Extract the [x, y] coordinate from the center of the cell holding the provided text.  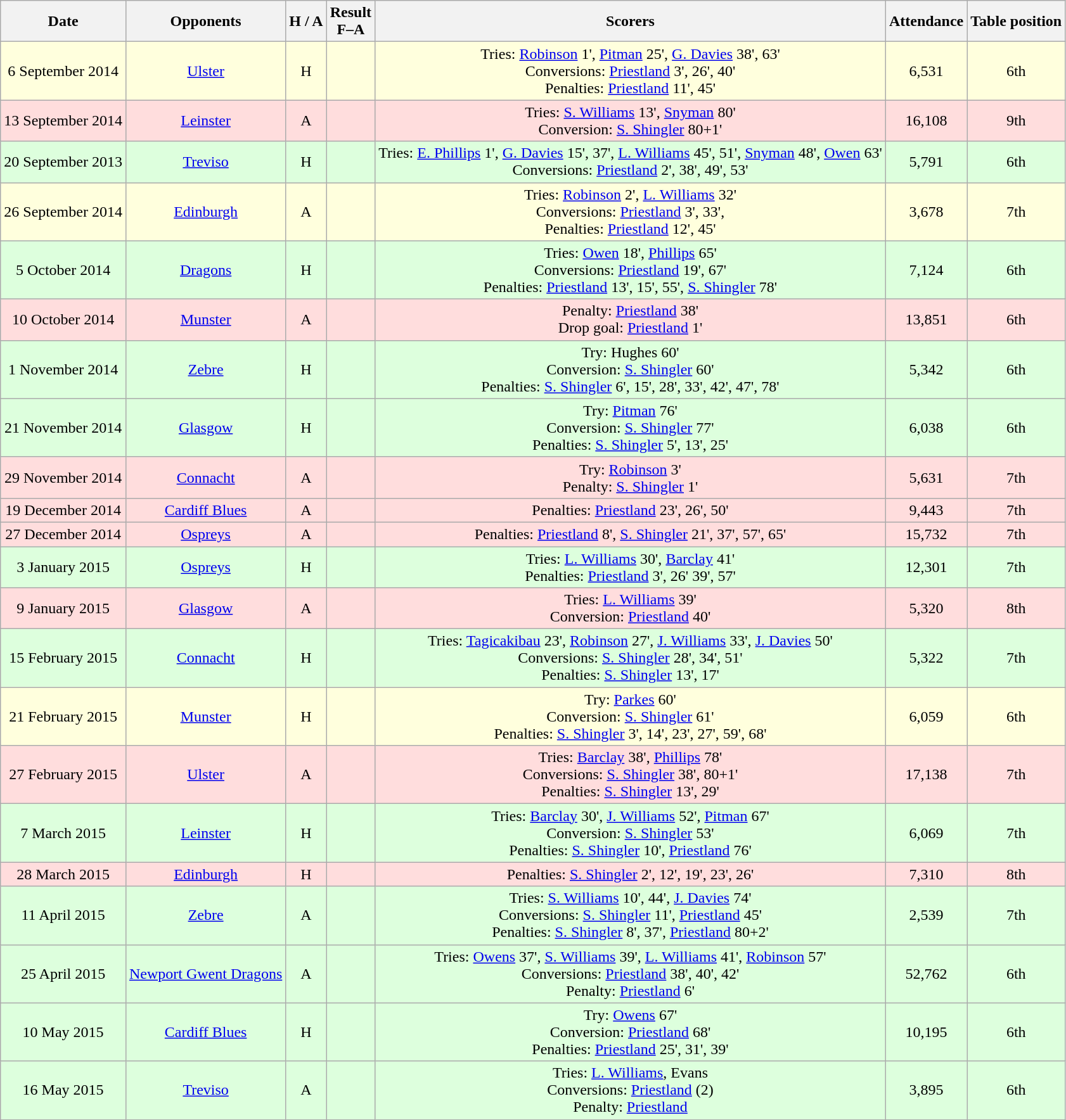
7 March 2015 [63, 833]
Penalty: Priestland 38'Drop goal: Priestland 1' [631, 319]
Table position [1017, 22]
5,322 [926, 658]
17,138 [926, 775]
16,108 [926, 120]
21 November 2014 [63, 428]
Try: Owens 67'Conversion: Priestland 68'Penalties: Priestland 25', 31', 39' [631, 1032]
6 September 2014 [63, 71]
Penalties: Priestland 8', S. Shingler 21', 37', 57', 65' [631, 534]
Tries: Barclay 38', Phillips 78'Conversions: S. Shingler 38', 80+1'Penalties: S. Shingler 13', 29' [631, 775]
29 November 2014 [63, 478]
12,301 [926, 566]
Date [63, 22]
Scorers [631, 22]
Tries: L. Williams 39'Conversion: Priestland 40' [631, 608]
5,342 [926, 369]
10 October 2014 [63, 319]
3,678 [926, 212]
10,195 [926, 1032]
Tries: Owens 37', S. Williams 39', L. Williams 41', Robinson 57'Conversions: Priestland 38', 40', 42'Penalty: Priestland 6' [631, 974]
6,059 [926, 716]
15 February 2015 [63, 658]
11 April 2015 [63, 915]
16 May 2015 [63, 1090]
Tries: S. Williams 13', Snyman 80'Conversion: S. Shingler 80+1' [631, 120]
6,531 [926, 71]
5,631 [926, 478]
25 April 2015 [63, 974]
6,069 [926, 833]
ResultF–A [350, 22]
26 September 2014 [63, 212]
Tries: Tagicakibau 23', Robinson 27', J. Williams 33', J. Davies 50'Conversions: S. Shingler 28', 34', 51'Penalties: S. Shingler 13', 17' [631, 658]
9 January 2015 [63, 608]
Tries: Owen 18', Phillips 65'Conversions: Priestland 19', 67'Penalties: Priestland 13', 15', 55', S. Shingler 78' [631, 270]
Try: Pitman 76'Conversion: S. Shingler 77'Penalties: S. Shingler 5', 13', 25' [631, 428]
7,310 [926, 874]
20 September 2013 [63, 162]
Opponents [205, 22]
Tries: S. Williams 10', 44', J. Davies 74'Conversions: S. Shingler 11', Priestland 45'Penalties: S. Shingler 8', 37', Priestland 80+2' [631, 915]
15,732 [926, 534]
27 December 2014 [63, 534]
10 May 2015 [63, 1032]
Tries: Robinson 2', L. Williams 32'Conversions: Priestland 3', 33',Penalties: Priestland 12', 45' [631, 212]
5,320 [926, 608]
5,791 [926, 162]
7,124 [926, 270]
6,038 [926, 428]
3 January 2015 [63, 566]
Newport Gwent Dragons [205, 974]
Attendance [926, 22]
13 September 2014 [63, 120]
Dragons [205, 270]
Try: Robinson 3'Penalty: S. Shingler 1' [631, 478]
9th [1017, 120]
H / A [306, 22]
27 February 2015 [63, 775]
Tries: L. Williams 30', Barclay 41'Penalties: Priestland 3', 26' 39', 57' [631, 566]
Tries: Barclay 30', J. Williams 52', Pitman 67'Conversion: S. Shingler 53'Penalties: S. Shingler 10', Priestland 76' [631, 833]
Try: Parkes 60'Conversion: S. Shingler 61'Penalties: S. Shingler 3', 14', 23', 27', 59', 68' [631, 716]
13,851 [926, 319]
19 December 2014 [63, 510]
2,539 [926, 915]
Penalties: Priestland 23', 26', 50' [631, 510]
Tries: Robinson 1', Pitman 25', G. Davies 38', 63'Conversions: Priestland 3', 26', 40'Penalties: Priestland 11', 45' [631, 71]
Penalties: S. Shingler 2', 12', 19', 23', 26' [631, 874]
Tries: E. Phillips 1', G. Davies 15', 37', L. Williams 45', 51', Snyman 48', Owen 63'Conversions: Priestland 2', 38', 49', 53' [631, 162]
9,443 [926, 510]
1 November 2014 [63, 369]
5 October 2014 [63, 270]
21 February 2015 [63, 716]
28 March 2015 [63, 874]
Try: Hughes 60'Conversion: S. Shingler 60'Penalties: S. Shingler 6', 15', 28', 33', 42', 47', 78' [631, 369]
3,895 [926, 1090]
Tries: L. Williams, EvansConversions: Priestland (2)Penalty: Priestland [631, 1090]
52,762 [926, 974]
